Identify which cell holds the provided text, then report its (X, Y) central coordinate. 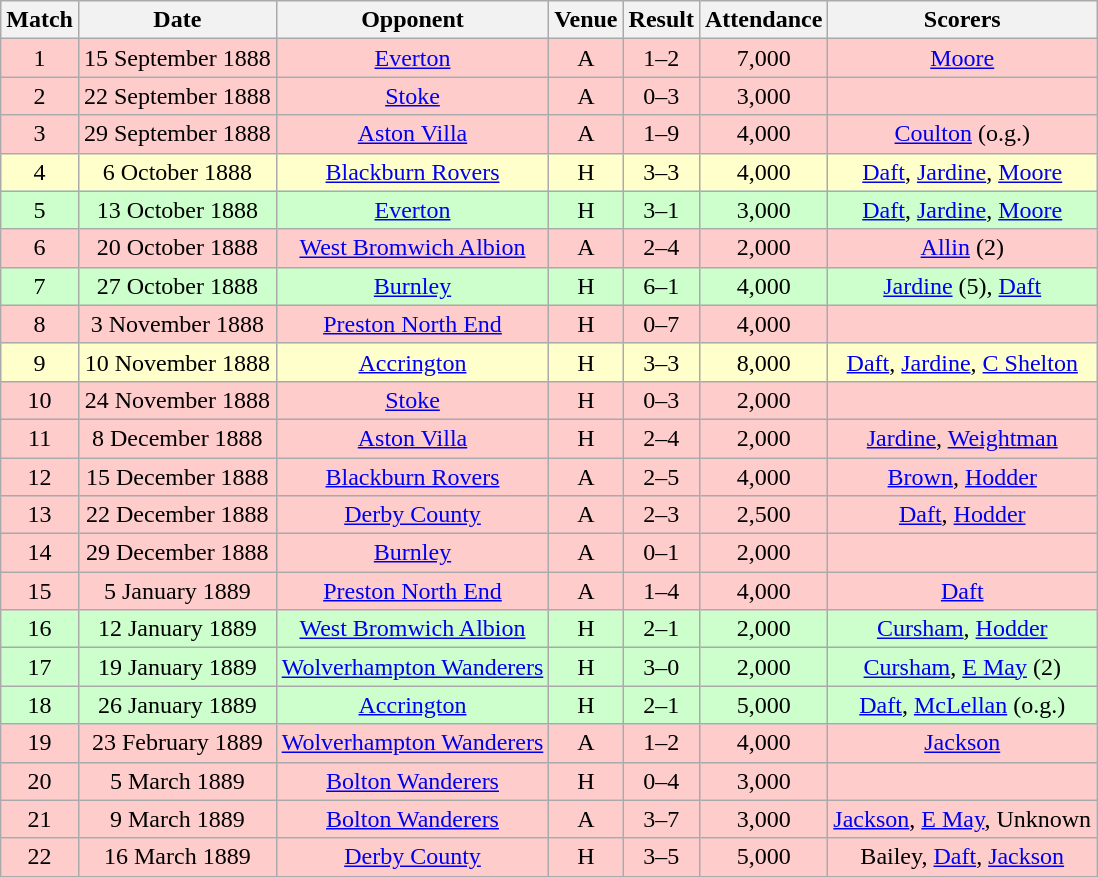
5 (40, 210)
8,000 (763, 362)
10 November 1888 (177, 362)
2 (40, 96)
9 (40, 362)
5 March 1889 (177, 781)
0–7 (661, 324)
27 October 1888 (177, 286)
12 January 1889 (177, 629)
26 January 1889 (177, 705)
Brown, Hodder (962, 477)
0–4 (661, 781)
22 (40, 857)
Daft (962, 591)
Moore (962, 58)
16 March 1889 (177, 857)
14 (40, 553)
Jardine (5), Daft (962, 286)
20 October 1888 (177, 248)
10 (40, 400)
29 September 1888 (177, 134)
Jackson (962, 743)
Jardine, Weightman (962, 438)
Daft, McLellan (o.g.) (962, 705)
13 (40, 515)
19 January 1889 (177, 667)
3–7 (661, 819)
5 January 1889 (177, 591)
Date (177, 20)
9 March 1889 (177, 819)
Venue (586, 20)
15 (40, 591)
0–1 (661, 553)
21 (40, 819)
1–4 (661, 591)
Jackson, E May, Unknown (962, 819)
12 (40, 477)
Coulton (o.g.) (962, 134)
16 (40, 629)
11 (40, 438)
4 (40, 172)
8 December 1888 (177, 438)
Daft, Hodder (962, 515)
Opponent (412, 20)
15 September 1888 (177, 58)
6 October 1888 (177, 172)
Daft, Jardine, C Shelton (962, 362)
2–3 (661, 515)
3 (40, 134)
7,000 (763, 58)
6–1 (661, 286)
Match (40, 20)
7 (40, 286)
19 (40, 743)
18 (40, 705)
2–5 (661, 477)
Scorers (962, 20)
Cursham, Hodder (962, 629)
Result (661, 20)
29 December 1888 (177, 553)
3–5 (661, 857)
1 (40, 58)
13 October 1888 (177, 210)
22 December 1888 (177, 515)
Attendance (763, 20)
17 (40, 667)
3–1 (661, 210)
2,500 (763, 515)
23 February 1889 (177, 743)
20 (40, 781)
Allin (2) (962, 248)
3–0 (661, 667)
6 (40, 248)
15 December 1888 (177, 477)
24 November 1888 (177, 400)
Bailey, Daft, Jackson (962, 857)
8 (40, 324)
1–9 (661, 134)
Cursham, E May (2) (962, 667)
3 November 1888 (177, 324)
22 September 1888 (177, 96)
